Find where the given text appears and provide that cell's center as (x, y) coordinate. 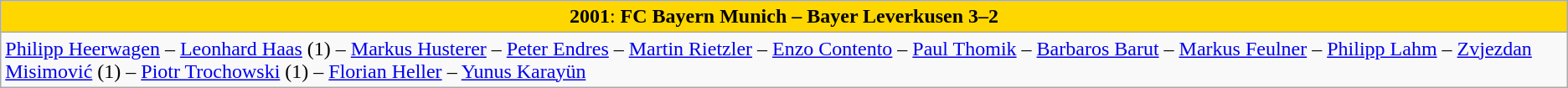
2001: FC Bayern Munich – Bayer Leverkusen 3–2 (784, 17)
